Return the [X, Y] coordinate for the center point of the cell that contains the specified text.  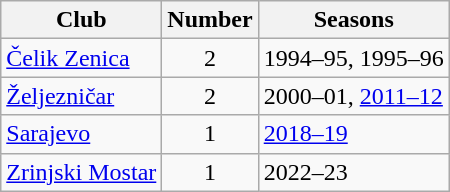
Zrinjski Mostar [82, 172]
Number [210, 20]
2000–01, 2011–12 [354, 96]
Seasons [354, 20]
Club [82, 20]
2022–23 [354, 172]
1994–95, 1995–96 [354, 58]
Željezničar [82, 96]
Sarajevo [82, 134]
2018–19 [354, 134]
Čelik Zenica [82, 58]
